Extract the [X, Y] coordinate from the center of the cell holding the provided text.  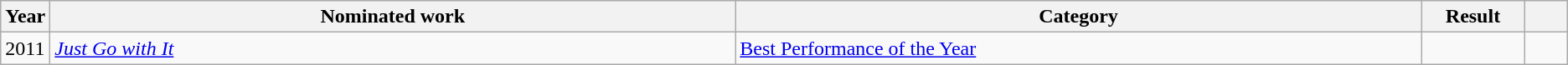
Year [25, 17]
Just Go with It [393, 48]
2011 [25, 48]
Result [1473, 17]
Best Performance of the Year [1079, 48]
Nominated work [393, 17]
Category [1079, 17]
